Identify which cell holds the provided text, then report its (X, Y) central coordinate. 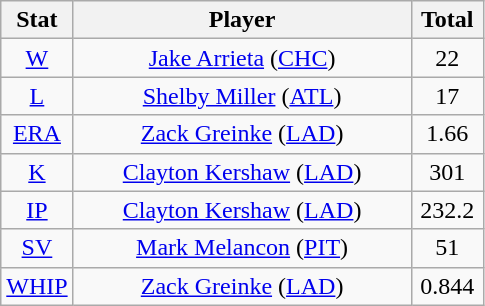
51 (447, 248)
Stat (37, 20)
K (37, 172)
ERA (37, 134)
IP (37, 210)
17 (447, 96)
SV (37, 248)
WHIP (37, 286)
Total (447, 20)
W (37, 58)
Player (242, 20)
22 (447, 58)
Shelby Miller (ATL) (242, 96)
1.66 (447, 134)
301 (447, 172)
Mark Melancon (PIT) (242, 248)
Jake Arrieta (CHC) (242, 58)
232.2 (447, 210)
0.844 (447, 286)
L (37, 96)
